For the text-containing cell, return its midpoint in [X, Y] coordinate format. 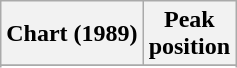
Chart (1989) [72, 34]
Peakposition [189, 34]
